Scan for the cell matching the given text and deliver its [X, Y] coordinate at center. 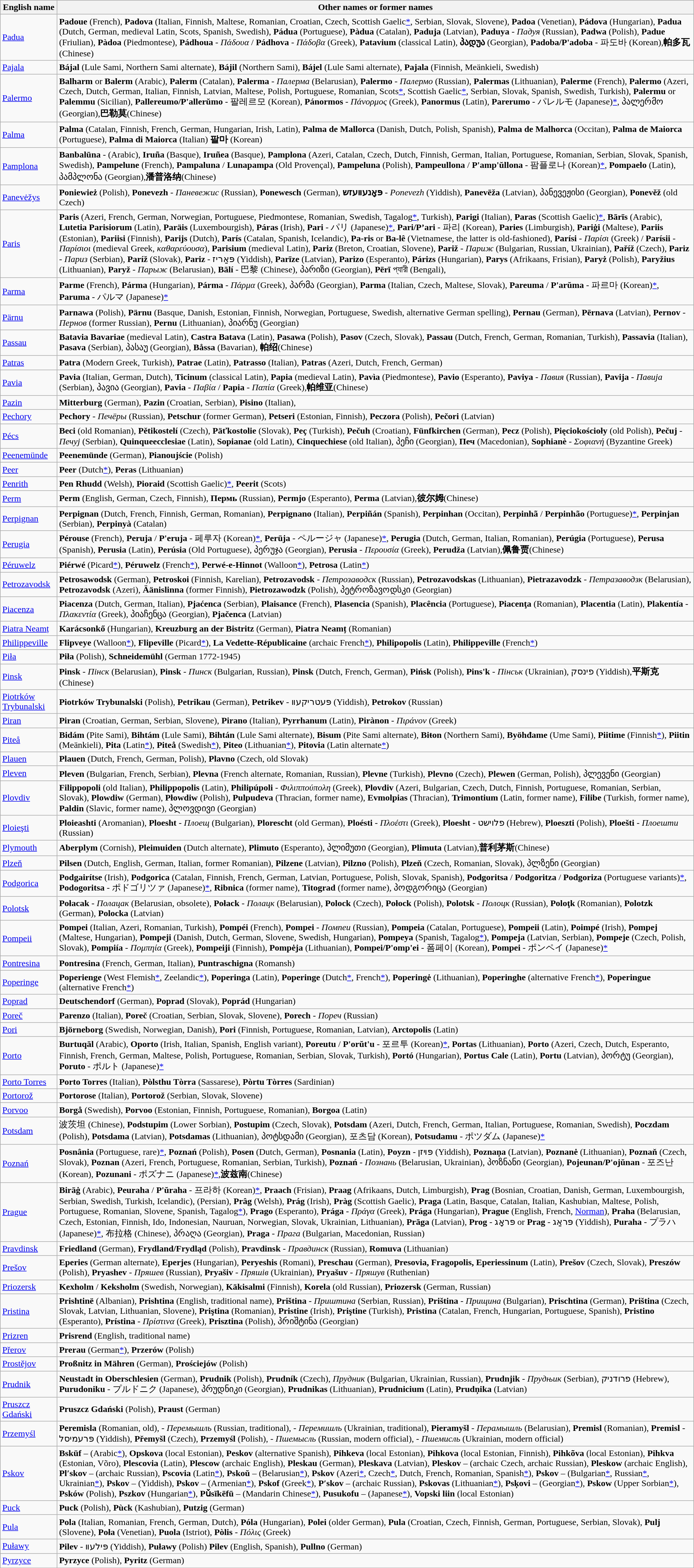
Prostějov [29, 1364]
Palermo [29, 98]
Piotrków Trybunalski (Polish), Petrikau (German), Petrikev - פּעטריקעװ (Yiddish), Petrokov (Russian) [375, 702]
Pleven [29, 773]
Prerau (German*), Przerów (Polish) [375, 1350]
Parenzo (Italian), Poreč (Croatian, Serbian, Slovak, Slovene), Porech - Пореч (Russian) [375, 1015]
Plauen [29, 759]
Pazin [29, 402]
Puck [29, 1508]
Peenemünde (German), Pianoujście (Polish) [375, 455]
Podgorica [29, 884]
Pyrzyce (Polish), Pyritz (German) [375, 1561]
English name [29, 7]
Palma [29, 135]
Panevėžys [29, 197]
Poreč [29, 1015]
Proßnitz in Mähren (German), Prościejów (Polish) [375, 1364]
Peenemünde [29, 455]
Pula [29, 1527]
Pskov [29, 1473]
Philippeville [29, 643]
Prisrend (English, traditional name) [375, 1336]
Peer (Dutch*), Peras (Lithuanian) [375, 470]
Flipveye (Walloon*), Flipeville (Picard*), La Vedette-Républicaine (archaic French*), Philipopolis (Latin), Philippeville (French*) [375, 643]
Borgå (Swedish), Porvoo (Estonian, Finnish, Portuguese, Romanian), Borgoa (Latin) [375, 1110]
Ploieşti [29, 828]
Prague [29, 1212]
Piotrków Trybunalski [29, 702]
Pechory - Печёры (Russian), Petschur (former German), Petseri (Estonian, Finnish), Peczora (Polish), Pečori (Latvian) [375, 417]
Pontresina (French, German, Italian), Puntraschigna (Romansh) [375, 963]
Penrith [29, 484]
Porto [29, 1055]
Plovdiv [29, 798]
Piérwé (Picard*), Péruwelz (French*), Perwé-e-Hinnot (Walloon*), Petrosa (Latin*) [375, 565]
Prizren [29, 1336]
Piła (Polish), Schneidemühl (German 1772-1945) [375, 657]
Perpignan [29, 518]
Poznań [29, 1164]
Deutschendorf (German), Poprad (Slovak), Poprád (Hungarian) [375, 1001]
Parma [29, 291]
Přerov [29, 1350]
Björneborg (Swedish, Norwegian, Danish), Pori (Finnish, Portuguese, Romanian, Latvian), Arctopolis (Latin) [375, 1030]
Piacenza [29, 609]
Priozersk [29, 1287]
Pyrzyce [29, 1561]
Perm [29, 499]
Prudnik [29, 1384]
Paris [29, 244]
Pompeii [29, 938]
Aberplym (Cornish), Pleimuiden (Dutch alternate), Plimuto (Esperanto), პლიმუთი (Georgian), Plimuta (Latvian),普利茅斯(Chinese) [375, 848]
Pristina [29, 1311]
Porto Torres [29, 1082]
Przemyśl [29, 1433]
Péruwelz [29, 565]
Pécs [29, 436]
Kexholm / Keksholm (Swedish, Norwegian), Käkisalmi (Finnish), Korela (old Russian), Priozersk (German, Russian) [375, 1287]
Piran [29, 721]
Other names or former names [375, 7]
Passau [29, 343]
Karácsonkő (Hungarian), Kreuzburg an der Bistritz (German), Piatra Neamț (Romanian) [375, 629]
Pajala [29, 67]
Pori [29, 1030]
Pilev - פּילעװ (Yiddish), Puławy (Polish) Pilev (English, Spanish), Pullno (German) [375, 1546]
Plauen (Dutch, French, German, Polish), Plavno (Czech, old Slovak) [375, 759]
Perugia [29, 544]
Pärnu [29, 317]
Prešov [29, 1267]
Pavia [29, 383]
Pruszcz Gdański (Polish), Praust (German) [375, 1409]
Polotsk [29, 908]
Patras [29, 362]
Pravdinsk [29, 1249]
Mitterburg (German), Pazin (Croatian, Serbian), Pisino (Italian), [375, 402]
Pilsen (Dutch, English, German, Italian, former Romanian), Pilzene (Latvian), Pilzno (Polish), Plzeň (Czech, Romanian, Slovak), პლზენი (Georgian) [375, 863]
Porto Torres (Italian), Pòlsthu Tòrra (Sassarese), Pòrtu Tòrres (Sardinian) [375, 1082]
Poperinge [29, 982]
Perm (English, German, Czech, Finnish), Пермь (Russian), Permjo (Esperanto), Perma (Latvian),彼尔姆(Chinese) [375, 499]
Potsdam [29, 1131]
Poprad [29, 1001]
Plzeň [29, 863]
Petrozavodsk [29, 585]
Plymouth [29, 848]
Pamplona [29, 166]
Friedland (German), Frydland/Frydląd (Polish), Pravdinsk - Правдинск (Russian), Romuva (Lithuanian) [375, 1249]
Pinsk [29, 677]
Padua [29, 37]
Patra (Modern Greek, Turkish), Patrae (Latin), Patrasso (Italian), Patras (Azeri, Dutch, French, German) [375, 362]
Puławy [29, 1546]
Pontresina [29, 963]
Piła [29, 657]
Puck (Polish), Pùck (Kashubian), Putzig (German) [375, 1508]
Portorose (Italian), Portorož (Serbian, Slovak, Slovene) [375, 1096]
Pen Rhudd (Welsh), Pioraid (Scottish Gaelic)*, Peerit (Scots) [375, 484]
Piran (Croatian, German, Serbian, Slovene), Pirano (Italian), Pyrrhanum (Latin), Pirànon - Πιράνον (Greek) [375, 721]
Pechory [29, 417]
Bájal (Lule Sami, Northern Sami alternate), Bájil (Northern Sami), Bájel (Lule Sami alternate), Pajala (Finnish, Meänkieli, Swedish) [375, 67]
Piatra Neamț [29, 629]
Portorož [29, 1096]
Piteå [29, 740]
Porvoo [29, 1110]
Pruszcz Gdański [29, 1409]
Peer [29, 470]
